Output the [x, y] coordinate of the center of the cell containing the given text.  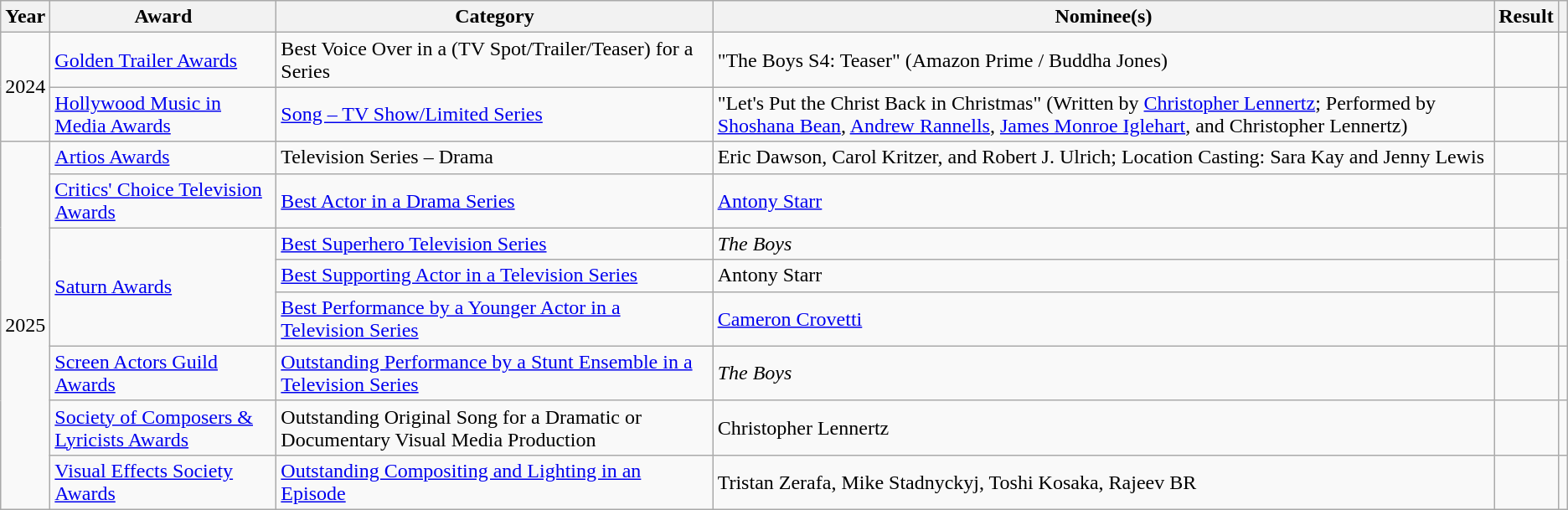
Critics' Choice Television Awards [163, 201]
Christopher Lennertz [1104, 427]
Screen Actors Guild Awards [163, 373]
Best Actor in a Drama Series [494, 201]
Best Voice Over in a (TV Spot/Trailer/Teaser) for a Series [494, 60]
2025 [25, 326]
Category [494, 17]
Best Supporting Actor in a Television Series [494, 276]
Outstanding Performance by a Stunt Ensemble in a Television Series [494, 373]
Artios Awards [163, 157]
Hollywood Music in Media Awards [163, 114]
Cameron Crovetti [1104, 318]
Nominee(s) [1104, 17]
Golden Trailer Awards [163, 60]
2024 [25, 87]
Song – TV Show/Limited Series [494, 114]
Television Series – Drama [494, 157]
Result [1526, 17]
Saturn Awards [163, 286]
Visual Effects Society Awards [163, 482]
Society of Composers & Lyricists Awards [163, 427]
Outstanding Original Song for a Dramatic or Documentary Visual Media Production [494, 427]
Best Performance by a Younger Actor in a Television Series [494, 318]
Year [25, 17]
Tristan Zerafa, Mike Stadnyckyj, Toshi Kosaka, Rajeev BR [1104, 482]
Award [163, 17]
Best Superhero Television Series [494, 244]
"The Boys S4: Teaser" (Amazon Prime / Buddha Jones) [1104, 60]
Eric Dawson, Carol Kritzer, and Robert J. Ulrich; Location Casting: Sara Kay and Jenny Lewis [1104, 157]
Outstanding Compositing and Lighting in an Episode [494, 482]
